For the text-containing cell, return its midpoint in [x, y] coordinate format. 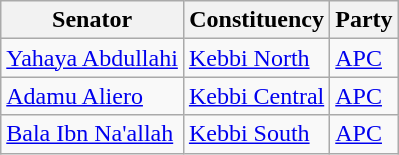
Kebbi South [256, 134]
Yahaya Abdullahi [92, 58]
Party [364, 20]
Kebbi North [256, 58]
Constituency [256, 20]
Kebbi Central [256, 96]
Senator [92, 20]
Bala Ibn Na'allah [92, 134]
Adamu Aliero [92, 96]
